Output the [X, Y] coordinate of the center of the cell containing the given text.  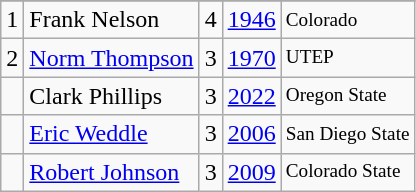
2022 [252, 96]
Colorado [348, 20]
2 [12, 58]
2009 [252, 172]
4 [210, 20]
1946 [252, 20]
2006 [252, 134]
San Diego State [348, 134]
1970 [252, 58]
Eric Weddle [112, 134]
Frank Nelson [112, 20]
UTEP [348, 58]
1 [12, 20]
Robert Johnson [112, 172]
Colorado State [348, 172]
Norm Thompson [112, 58]
Oregon State [348, 96]
Clark Phillips [112, 96]
